Extract the [X, Y] coordinate from the center of the cell holding the provided text.  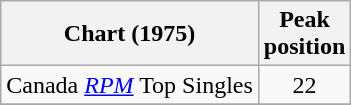
Chart (1975) [130, 34]
22 [304, 85]
Peakposition [304, 34]
Canada RPM Top Singles [130, 85]
